Locate the cell with the specified text and output its (X, Y) center coordinate. 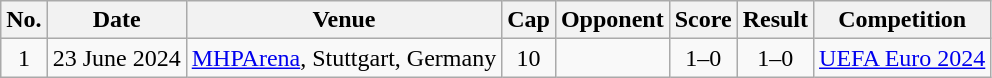
Competition (902, 20)
Result (775, 20)
Opponent (612, 20)
Score (703, 20)
23 June 2024 (116, 58)
10 (529, 58)
No. (24, 20)
Venue (344, 20)
Date (116, 20)
1 (24, 58)
Cap (529, 20)
MHPArena, Stuttgart, Germany (344, 58)
UEFA Euro 2024 (902, 58)
